Return the [x, y] coordinate for the center point of the cell that contains the specified text.  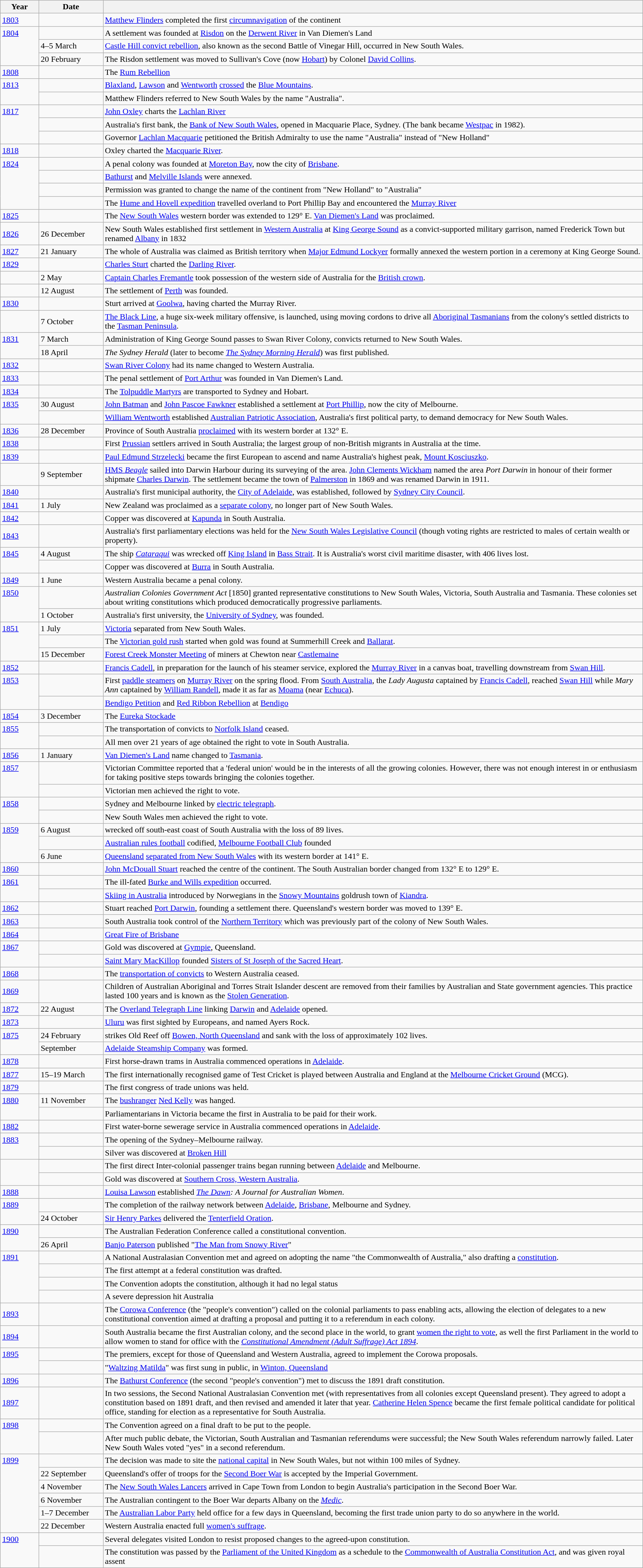
A penal colony was founded at Moreton Bay, now the city of Brisbane. [373, 164]
1895 [20, 1361]
The New South Wales western border was extended to 129° E. Van Diemen's Land was proclaimed. [373, 216]
First horse-drawn trams in Australia commenced operations in Adelaide. [373, 1061]
1867 [20, 954]
1838 [20, 444]
1898 [20, 1436]
"Waltzing Matilda" was first sung in public, in Winton, Queensland [373, 1367]
The Bathurst Conference (the second "people's convention") met to discuss the 1891 draft constitution. [373, 1380]
1825 [20, 216]
15 December [71, 655]
22 December [71, 1526]
First water-borne sewerage service in Australia commenced operations in Adelaide. [373, 1127]
1897 [20, 1403]
wrecked off south-east coast of South Australia with the loss of 89 lives. [373, 830]
1 October [71, 615]
22 August [71, 1009]
1827 [20, 251]
New South Wales men achieved the right to vote. [373, 817]
Victoria separated from New South Wales. [373, 628]
A National Australasian Convention met and agreed on adopting the name "the Commonwealth of Australia," also drafting a constitution. [373, 1257]
1855 [20, 736]
1851 [20, 641]
September [71, 1048]
1860 [20, 869]
1829 [20, 264]
Sturt arrived at Goolwa, having charted the Murray River. [373, 304]
6 June [71, 856]
The first attempt at a federal constitution was drafted. [373, 1270]
1839 [20, 457]
First Prussian settlers arrived in South Australia; the largest group of non-British migrants in Australia at the time. [373, 444]
Copper was discovered at Kapunda in South Australia. [373, 518]
Copper was discovered at Burra in South Australia. [373, 567]
Australia's first bank, the Bank of New South Wales, opened in Macquarie Place, Sydney. (The bank became Westpac in 1982). [373, 124]
Castle Hill convict rebellion, also known as the second Battle of Vinegar Hill, occurred in New South Wales. [373, 46]
26 December [71, 234]
9 September [71, 475]
Date [71, 7]
1869 [20, 991]
1856 [20, 755]
1864 [20, 934]
15–19 March [71, 1075]
1872 [20, 1009]
1854 [20, 716]
1877 [20, 1075]
Gold was discovered at Gympie, Queensland. [373, 947]
Australian rules football codified, Melbourne Football Club founded [373, 843]
Van Diemen's Land name changed to Tasmania. [373, 755]
Matthew Flinders completed the first circumnavigation of the continent [373, 20]
1857 [20, 780]
The Australian contingent to the Boer War departs Albany on the Medic. [373, 1500]
1882 [20, 1127]
Saint Mary MacKillop founded Sisters of St Joseph of the Sacred Heart. [373, 961]
18 April [71, 352]
The bushranger Ned Kelly was hanged. [373, 1101]
26 April [71, 1244]
1830 [20, 304]
Banjo Paterson published "The Man from Snowy River" [373, 1244]
The decision was made to site the national capital in New South Wales, but not within 100 miles of Sydney. [373, 1461]
4–5 March [71, 46]
Stuart reached Port Darwin, founding a settlement there. Queensland's western border was moved to 139° E. [373, 908]
The Convention agreed on a final draft to be put to the people. [373, 1425]
1818 [20, 150]
Australia's first university, the University of Sydney, was founded. [373, 615]
Swan River Colony had its name changed to Western Australia. [373, 365]
The transportation of convicts to Western Australia ceased. [373, 974]
1896 [20, 1380]
21 January [71, 251]
Uluru was first sighted by Europeans, and named Ayers Rock. [373, 1022]
John Batman and John Pascoe Fawkner established a settlement at Port Phillip, now the city of Melbourne. [373, 405]
1890 [20, 1238]
strikes Old Reef off Bowen, North Queensland and sank with the loss of approximately 102 lives. [373, 1035]
Forest Creek Monster Meeting of miners at Chewton near Castlemaine [373, 655]
Australia's first municipal authority, the City of Adelaide, was established, followed by Sydney City Council. [373, 492]
1878 [20, 1061]
Silver was discovered at Broken Hill [373, 1153]
The ship Cataraqui was wrecked off King Island in Bass Strait. It is Australia's worst civil maritime disaster, with 406 lives lost. [373, 554]
Gold was discovered at Southern Cross, Western Australia. [373, 1179]
1842 [20, 518]
The Risdon settlement was moved to Sullivan's Cove (now Hobart) by Colonel David Collins. [373, 59]
Governor Lachlan Macquarie petitioned the British Admiralty to use the name "Australia" instead of "New Holland" [373, 137]
Skiing in Australia introduced by Norwegians in the Snowy Mountains goldrush town of Kiandra. [373, 895]
1826 [20, 234]
Captain Charles Fremantle took possession of the western side of Australia for the British crown. [373, 277]
1808 [20, 72]
Several delegates visited London to resist proposed changes to the agreed-upon constitution. [373, 1539]
The Tolpuddle Martyrs are transported to Sydney and Hobart. [373, 391]
4 August [71, 554]
30 August [71, 405]
Adelaide Steamship Company was formed. [373, 1048]
The ill-fated Burke and Wills expedition occurred. [373, 882]
1835 [20, 411]
Permission was granted to change the name of the continent from "New Holland" to "Australia" [373, 190]
The Sydney Herald (later to become The Sydney Morning Herald) was first published. [373, 352]
The Eureka Stockade [373, 716]
Louisa Lawson established The Dawn: A Journal for Australian Women. [373, 1192]
South Australia took control of the Northern Territory which was previously part of the colony of New South Wales. [373, 921]
1834 [20, 391]
Western Australia enacted full women's suffrage. [373, 1526]
1841 [20, 505]
28 December [71, 431]
1900 [20, 1550]
Province of South Australia proclaimed with its western border at 132° E. [373, 431]
The first direct Inter-colonial passenger trains began running between Adelaide and Melbourne. [373, 1166]
1891 [20, 1277]
1853 [20, 692]
1893 [20, 1315]
20 February [71, 59]
3 December [71, 716]
1832 [20, 365]
Year [20, 7]
The settlement of Perth was founded. [373, 291]
The New South Wales Lancers arrived in Cape Town from London to begin Australia's participation in the Second Boer War. [373, 1487]
1873 [20, 1022]
The opening of the Sydney–Melbourne railway. [373, 1140]
New Zealand was proclaimed as a separate colony, no longer part of New South Wales. [373, 505]
22 September [71, 1474]
Western Australia became a penal colony. [373, 580]
The Australian Federation Conference called a constitutional convention. [373, 1231]
1 January [71, 755]
The Victorian gold rush started when gold was found at Summerhill Creek and Ballarat. [373, 641]
2 May [71, 277]
Paul Edmund Strzelecki became the first European to ascend and name Australia's highest peak, Mount Kosciuszko. [373, 457]
Sydney and Melbourne linked by electric telegraph. [373, 804]
A settlement was founded at Risdon on the Derwent River in Van Diemen's Land [373, 33]
1824 [20, 183]
12 August [71, 291]
Sir Henry Parkes delivered the Tenterfield Oration. [373, 1218]
Victorian men achieved the right to vote. [373, 791]
1888 [20, 1192]
1879 [20, 1088]
Blaxland, Lawson and Wentworth crossed the Blue Mountains. [373, 85]
Oxley charted the Macquarie River. [373, 150]
The Rum Rebellion [373, 72]
1–7 December [71, 1513]
1813 [20, 92]
Matthew Flinders referred to New South Wales by the name "Australia". [373, 98]
1868 [20, 974]
1852 [20, 668]
1804 [20, 46]
All men over 21 years of age obtained the right to vote in South Australia. [373, 742]
The Hume and Hovell expedition travelled overland to Port Phillip Bay and encountered the Murray River [373, 203]
7 March [71, 339]
Bathurst and Melville Islands were annexed. [373, 177]
A severe depression hit Australia [373, 1297]
Parliamentarians in Victoria became the first in Australia to be paid for their work. [373, 1114]
24 October [71, 1218]
1875 [20, 1042]
1836 [20, 431]
The Convention adopts the constitution, although it had no legal status [373, 1283]
1859 [20, 843]
Queensland separated from New South Wales with its western border at 141° E. [373, 856]
John McDouall Stuart reached the centre of the continent. The South Australian border changed from 132° E to 129° E. [373, 869]
1850 [20, 604]
The completion of the railway network between Adelaide, Brisbane, Melbourne and Sydney. [373, 1205]
1889 [20, 1212]
The Australian Labor Party held office for a few days in Queensland, becoming the first trade union party to do so anywhere in the world. [373, 1513]
1845 [20, 560]
The penal settlement of Port Arthur was founded in Van Diemen's Land. [373, 378]
1863 [20, 921]
The Overland Telegraph Line linking Darwin and Adelaide opened. [373, 1009]
Administration of King George Sound passes to Swan River Colony, convicts returned to New South Wales. [373, 339]
24 February [71, 1035]
1843 [20, 536]
7 October [71, 321]
1858 [20, 810]
6 August [71, 830]
The transportation of convicts to Norfolk Island ceased. [373, 729]
The first internationally recognised game of Test Cricket is played between Australia and England at the Melbourne Cricket Ground (MCG). [373, 1075]
1861 [20, 889]
1833 [20, 378]
1899 [20, 1493]
Queensland's offer of troops for the Second Boer War is accepted by the Imperial Government. [373, 1474]
Charles Sturt charted the Darling River. [373, 264]
Bendigo Petition and Red Ribbon Rebellion at Bendigo [373, 703]
1880 [20, 1107]
1803 [20, 20]
1817 [20, 124]
1849 [20, 580]
1 June [71, 580]
1862 [20, 908]
1831 [20, 345]
1894 [20, 1337]
Great Fire of Brisbane [373, 934]
John Oxley charts the Lachlan River [373, 111]
1883 [20, 1146]
11 November [71, 1101]
4 November [71, 1487]
The first congress of trade unions was held. [373, 1088]
William Wentworth established Australian Patriotic Association, Australia's first political party, to demand democracy for New South Wales. [373, 418]
1840 [20, 492]
The premiers, except for those of Queensland and Western Australia, agreed to implement the Corowa proposals. [373, 1354]
6 November [71, 1500]
